Find where the given text appears and provide that cell's center as [X, Y] coordinate. 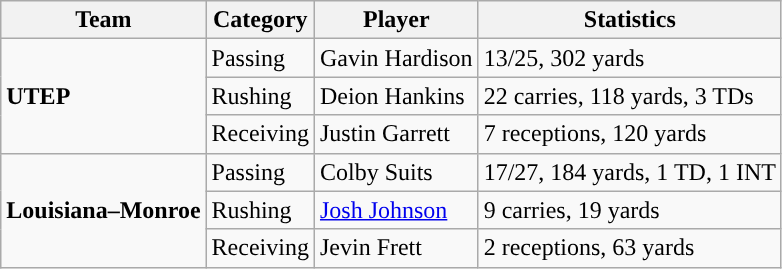
Colby Suits [396, 172]
Gavin Hardison [396, 58]
Team [104, 20]
Category [260, 20]
13/25, 302 yards [630, 58]
22 carries, 118 yards, 3 TDs [630, 96]
2 receptions, 63 yards [630, 248]
Louisiana–Monroe [104, 210]
UTEP [104, 96]
Statistics [630, 20]
17/27, 184 yards, 1 TD, 1 INT [630, 172]
Jevin Frett [396, 248]
Deion Hankins [396, 96]
9 carries, 19 yards [630, 210]
Justin Garrett [396, 134]
Player [396, 20]
7 receptions, 120 yards [630, 134]
Josh Johnson [396, 210]
